Identify which cell holds the provided text, then report its (X, Y) central coordinate. 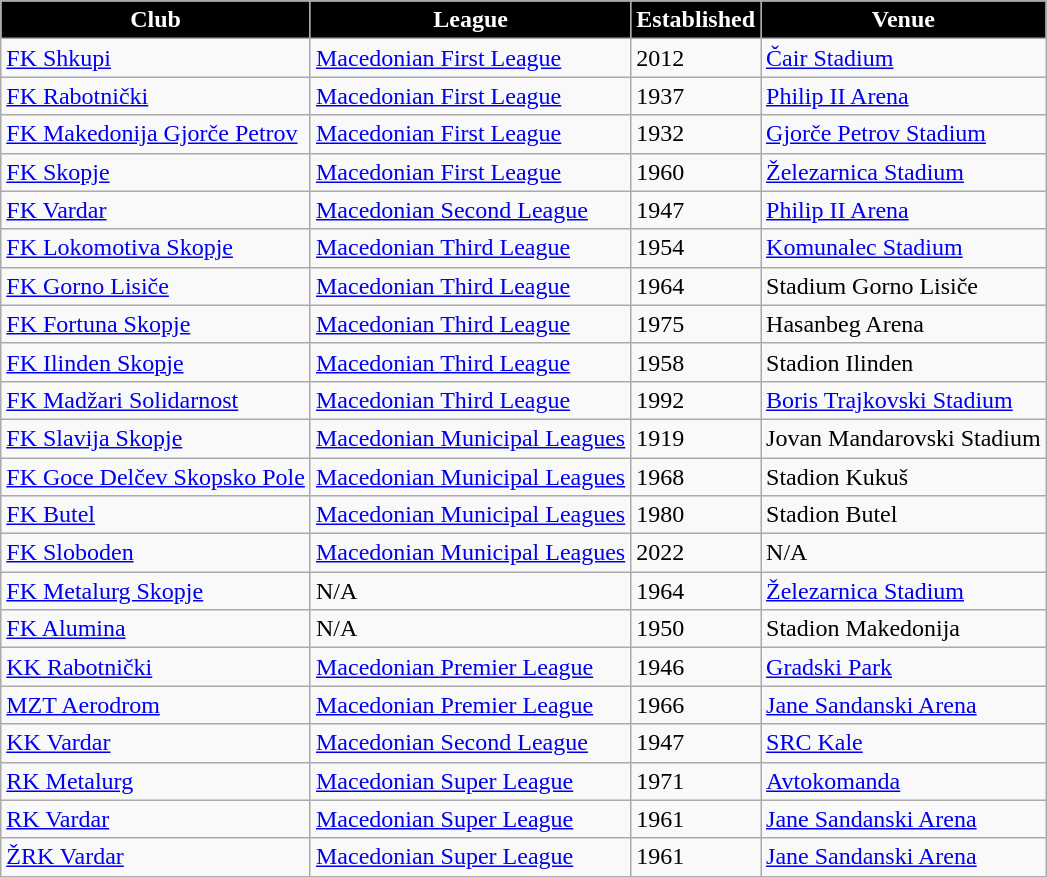
KK Rabotnički (156, 667)
1971 (696, 781)
FK Skopje (156, 172)
FK Slavija Skopje (156, 438)
Jovan Mandarovski Stadium (904, 438)
RK Vardar (156, 819)
RK Metalurg (156, 781)
1980 (696, 515)
2022 (696, 553)
1958 (696, 362)
Gradski Park (904, 667)
FK Sloboden (156, 553)
FK Fortuna Skopje (156, 324)
1932 (696, 134)
1954 (696, 248)
Stadion Makedonija (904, 629)
Stadion Kukuš (904, 477)
FK Gorno Lisiče (156, 286)
1919 (696, 438)
Stadion Ilinden (904, 362)
MZT Aerodrom (156, 705)
Venue (904, 20)
1946 (696, 667)
SRC Kale (904, 743)
Hasanbeg Arena (904, 324)
FK Shkupi (156, 58)
Avtokomanda (904, 781)
Stadion Butel (904, 515)
Club (156, 20)
1960 (696, 172)
FK Madžari Solidarnost (156, 400)
1968 (696, 477)
Gjorče Petrov Stadium (904, 134)
Čair Stadium (904, 58)
1950 (696, 629)
FK Vardar (156, 210)
FK Butel (156, 515)
2012 (696, 58)
FK Lokomotiva Skopje (156, 248)
Komunalec Stadium (904, 248)
1992 (696, 400)
ŽRK Vardar (156, 857)
1966 (696, 705)
FK Rabotnički (156, 96)
FK Alumina (156, 629)
1937 (696, 96)
1975 (696, 324)
Stadium Gorno Lisiče (904, 286)
FK Goce Delčev Skopsko Pole (156, 477)
Established (696, 20)
FK Metalurg Skopje (156, 591)
FK Makedonija Gjorče Petrov (156, 134)
League (470, 20)
FK Ilinden Skopje (156, 362)
Boris Trajkovski Stadium (904, 400)
KK Vardar (156, 743)
